Determine the (x, y) coordinate at the center of the cell enclosing the given text.  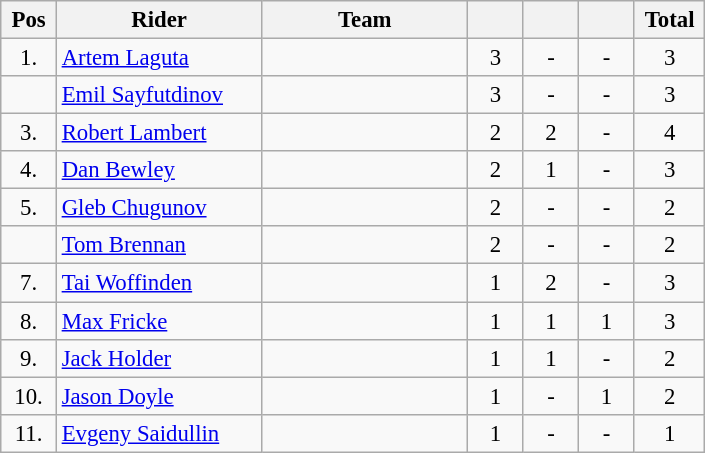
11. (29, 433)
9. (29, 358)
Tai Woffinden (159, 283)
Jason Doyle (159, 396)
4 (670, 133)
Jack Holder (159, 358)
Artem Laguta (159, 58)
Total (670, 20)
Rider (159, 20)
Gleb Chugunov (159, 208)
Dan Bewley (159, 170)
Robert Lambert (159, 133)
Pos (29, 20)
10. (29, 396)
Tom Brennan (159, 245)
Emil Sayfutdinov (159, 95)
4. (29, 170)
8. (29, 321)
7. (29, 283)
Evgeny Saidullin (159, 433)
Team (365, 20)
1. (29, 58)
Max Fricke (159, 321)
5. (29, 208)
3. (29, 133)
